Extract the [X, Y] coordinate from the center of the cell holding the provided text.  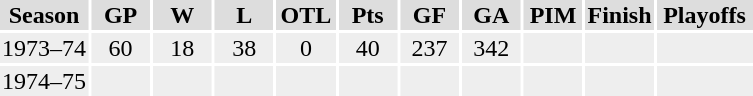
1974–75 [44, 81]
OTL [306, 15]
38 [244, 48]
342 [492, 48]
Pts [368, 15]
18 [182, 48]
L [244, 15]
Finish [619, 15]
Season [44, 15]
Playoffs [705, 15]
40 [368, 48]
W [182, 15]
GP [120, 15]
GA [492, 15]
237 [430, 48]
60 [120, 48]
PIM [554, 15]
GF [430, 15]
1973–74 [44, 48]
0 [306, 48]
